Return (x, y) of the center of cell containing provided text 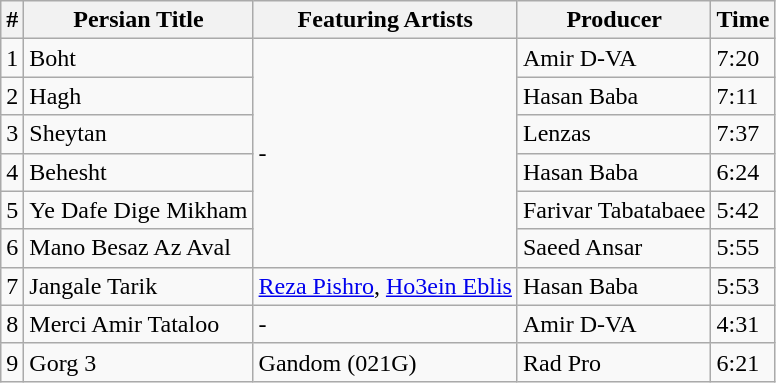
4 (12, 172)
5:42 (743, 210)
Rad Pro (614, 362)
4:31 (743, 324)
6 (12, 248)
9 (12, 362)
6:24 (743, 172)
Lenzas (614, 134)
Boht (138, 58)
Saeed Ansar (614, 248)
Reza Pishro, Ho3ein Eblis (385, 286)
3 (12, 134)
5:55 (743, 248)
Merci Amir Tataloo (138, 324)
5:53 (743, 286)
Producer (614, 20)
Time (743, 20)
7:37 (743, 134)
# (12, 20)
Sheytan (138, 134)
Featuring Artists (385, 20)
Hagh (138, 96)
6:21 (743, 362)
7:20 (743, 58)
7:11 (743, 96)
2 (12, 96)
Gandom (021G) (385, 362)
1 (12, 58)
Persian Title (138, 20)
Farivar Tabatabaee (614, 210)
8 (12, 324)
Ye Dafe Dige Mikham (138, 210)
Gorg 3 (138, 362)
7 (12, 286)
5 (12, 210)
Behesht (138, 172)
Mano Besaz Az Aval (138, 248)
Jangale Tarik (138, 286)
